From the cell containing the given text, extract its center point as (X, Y) coordinate. 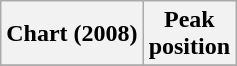
Peakposition (189, 34)
Chart (2008) (72, 34)
